Provide the (X, Y) coordinate of the cell's center where the given text is located.  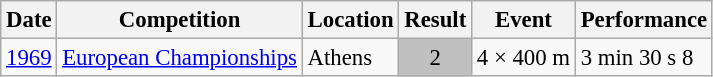
Location (350, 20)
European Championships (180, 58)
1969 (29, 58)
Date (29, 20)
Result (436, 20)
2 (436, 58)
Competition (180, 20)
Athens (350, 58)
Event (524, 20)
4 × 400 m (524, 58)
Performance (644, 20)
3 min 30 s 8 (644, 58)
